Scan for the cell matching the given text and deliver its (X, Y) coordinate at center. 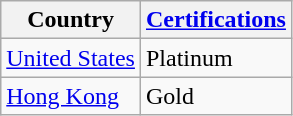
Platinum (216, 58)
Hong Kong (71, 96)
Certifications (216, 20)
Gold (216, 96)
Country (71, 20)
United States (71, 58)
